Determine the [x, y] coordinate at the center of the cell enclosing the given text.  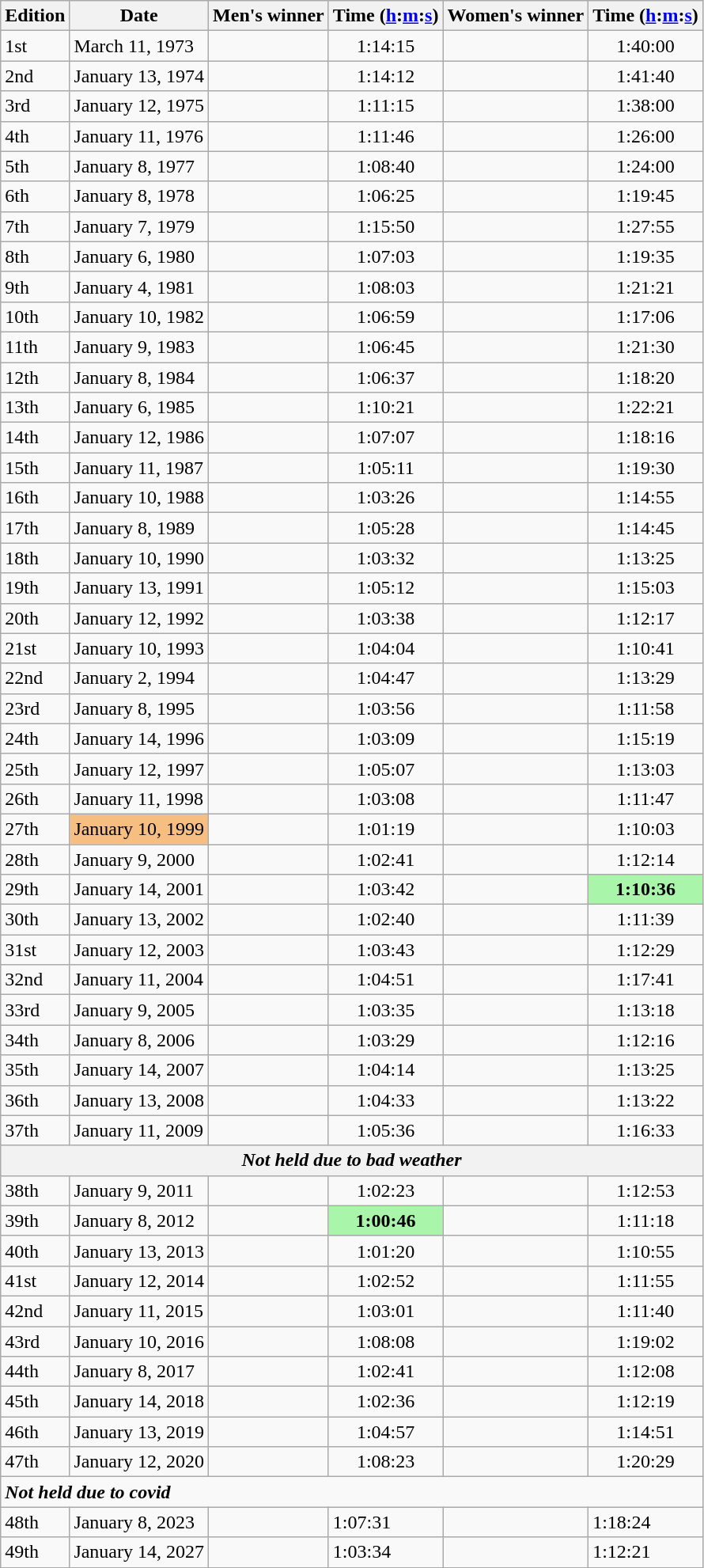
1:40:00 [645, 46]
January 14, 1996 [139, 738]
January 13, 2008 [139, 1100]
1:03:38 [386, 618]
January 13, 1991 [139, 588]
9th [35, 287]
Date [139, 16]
1:13:03 [645, 769]
1:01:19 [386, 829]
35th [35, 1070]
26th [35, 799]
1:08:40 [386, 166]
1:11:47 [645, 799]
1:19:45 [645, 196]
January 10, 1993 [139, 648]
1:12:29 [645, 950]
1:03:26 [386, 498]
45th [35, 1402]
1:02:23 [386, 1190]
29th [35, 890]
January 8, 1978 [139, 196]
1:21:30 [645, 347]
17th [35, 528]
1:27:55 [645, 226]
1:06:37 [386, 378]
1:26:00 [645, 136]
28th [35, 859]
1:12:21 [645, 1552]
1:03:35 [386, 1010]
21st [35, 648]
1:19:35 [645, 256]
1:18:16 [645, 438]
1:19:02 [645, 1342]
1:08:08 [386, 1342]
1:15:03 [645, 588]
1:14:12 [386, 76]
January 2, 1994 [139, 678]
January 10, 1988 [139, 498]
January 12, 1975 [139, 106]
January 4, 1981 [139, 287]
1:03:43 [386, 950]
January 13, 2002 [139, 920]
1:07:03 [386, 256]
7th [35, 226]
January 8, 1977 [139, 166]
1:04:33 [386, 1100]
1:20:29 [645, 1462]
1:21:21 [645, 287]
January 8, 1989 [139, 528]
40th [35, 1251]
1:10:21 [386, 408]
1:03:34 [386, 1552]
1:05:36 [386, 1130]
January 14, 2007 [139, 1070]
1:11:46 [386, 136]
January 10, 1999 [139, 829]
16th [35, 498]
1:01:20 [386, 1251]
January 11, 1976 [139, 136]
31st [35, 950]
1:14:55 [645, 498]
January 12, 2003 [139, 950]
1:02:40 [386, 920]
1:19:30 [645, 468]
1:18:20 [645, 378]
1:11:40 [645, 1311]
January 11, 2015 [139, 1311]
34th [35, 1040]
1:08:03 [386, 287]
1:12:14 [645, 859]
12th [35, 378]
1:02:52 [386, 1281]
January 14, 2001 [139, 890]
39th [35, 1221]
1:12:53 [645, 1190]
March 11, 1973 [139, 46]
3rd [35, 106]
13th [35, 408]
January 8, 2012 [139, 1221]
January 14, 2027 [139, 1552]
1:04:14 [386, 1070]
1:10:36 [645, 890]
48th [35, 1522]
1:12:17 [645, 618]
1:06:59 [386, 317]
January 11, 1987 [139, 468]
11th [35, 347]
1:03:29 [386, 1040]
1:02:36 [386, 1402]
2nd [35, 76]
Edition [35, 16]
1:11:55 [645, 1281]
January 14, 2018 [139, 1402]
1:17:41 [645, 980]
Men's winner [269, 16]
1:18:24 [645, 1522]
1:14:45 [645, 528]
1:10:03 [645, 829]
January 12, 2020 [139, 1462]
1:38:00 [645, 106]
6th [35, 196]
1:03:09 [386, 738]
1:15:50 [386, 226]
33rd [35, 1010]
January 8, 2023 [139, 1522]
1:06:45 [386, 347]
1:03:01 [386, 1311]
January 12, 1997 [139, 769]
January 11, 2004 [139, 980]
January 7, 1979 [139, 226]
41st [35, 1281]
1:13:29 [645, 678]
January 11, 1998 [139, 799]
19th [35, 588]
1:00:46 [386, 1221]
January 10, 1982 [139, 317]
4th [35, 136]
1:03:08 [386, 799]
January 9, 2005 [139, 1010]
January 8, 1984 [139, 378]
Not held due to covid [352, 1492]
January 12, 1992 [139, 618]
38th [35, 1190]
1:04:51 [386, 980]
1:13:18 [645, 1010]
1st [35, 46]
1:04:47 [386, 678]
1:04:57 [386, 1432]
January 10, 2016 [139, 1342]
1:03:32 [386, 558]
1:05:11 [386, 468]
18th [35, 558]
47th [35, 1462]
January 9, 2011 [139, 1190]
1:14:15 [386, 46]
27th [35, 829]
Women's winner [516, 16]
43rd [35, 1342]
14th [35, 438]
January 8, 1995 [139, 708]
1:11:58 [645, 708]
1:08:23 [386, 1462]
January 10, 1990 [139, 558]
January 6, 1985 [139, 408]
36th [35, 1100]
15th [35, 468]
1:16:33 [645, 1130]
January 13, 2019 [139, 1432]
22nd [35, 678]
January 12, 2014 [139, 1281]
1:10:41 [645, 648]
January 13, 2013 [139, 1251]
37th [35, 1130]
1:22:21 [645, 408]
January 12, 1986 [139, 438]
Not held due to bad weather [352, 1160]
1:11:18 [645, 1221]
23rd [35, 708]
1:11:15 [386, 106]
1:06:25 [386, 196]
5th [35, 166]
January 9, 2000 [139, 859]
1:15:19 [645, 738]
1:03:42 [386, 890]
1:04:04 [386, 648]
32nd [35, 980]
1:07:07 [386, 438]
1:24:00 [645, 166]
1:05:12 [386, 588]
44th [35, 1372]
30th [35, 920]
1:14:51 [645, 1432]
49th [35, 1552]
January 13, 1974 [139, 76]
1:03:56 [386, 708]
1:12:08 [645, 1372]
24th [35, 738]
1:17:06 [645, 317]
1:12:16 [645, 1040]
20th [35, 618]
January 9, 1983 [139, 347]
January 6, 1980 [139, 256]
January 8, 2017 [139, 1372]
1:41:40 [645, 76]
1:10:55 [645, 1251]
1:05:07 [386, 769]
1:05:28 [386, 528]
46th [35, 1432]
1:12:19 [645, 1402]
10th [35, 317]
January 8, 2006 [139, 1040]
1:13:22 [645, 1100]
1:11:39 [645, 920]
25th [35, 769]
42nd [35, 1311]
1:07:31 [386, 1522]
8th [35, 256]
January 11, 2009 [139, 1130]
